Detect which cell encompasses the target text, then output its (X, Y) center coordinate. 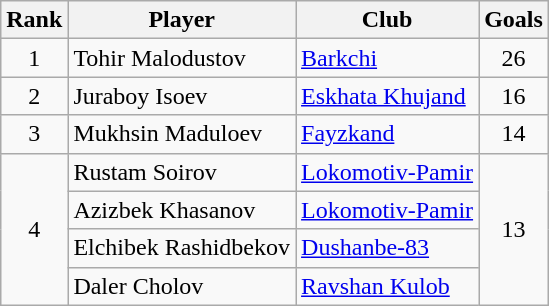
Rank (34, 20)
Azizbek Khasanov (182, 210)
16 (514, 96)
4 (34, 229)
13 (514, 229)
Mukhsin Maduloev (182, 134)
Tohir Malodustov (182, 58)
Player (182, 20)
26 (514, 58)
3 (34, 134)
Elchibek Rashidbekov (182, 248)
Goals (514, 20)
Daler Cholov (182, 286)
Dushanbe-83 (388, 248)
Barkchi (388, 58)
Club (388, 20)
14 (514, 134)
Juraboy Isoev (182, 96)
2 (34, 96)
Rustam Soirov (182, 172)
Ravshan Kulob (388, 286)
Eskhata Khujand (388, 96)
Fayzkand (388, 134)
1 (34, 58)
